Return [x, y] of the center of cell containing provided text 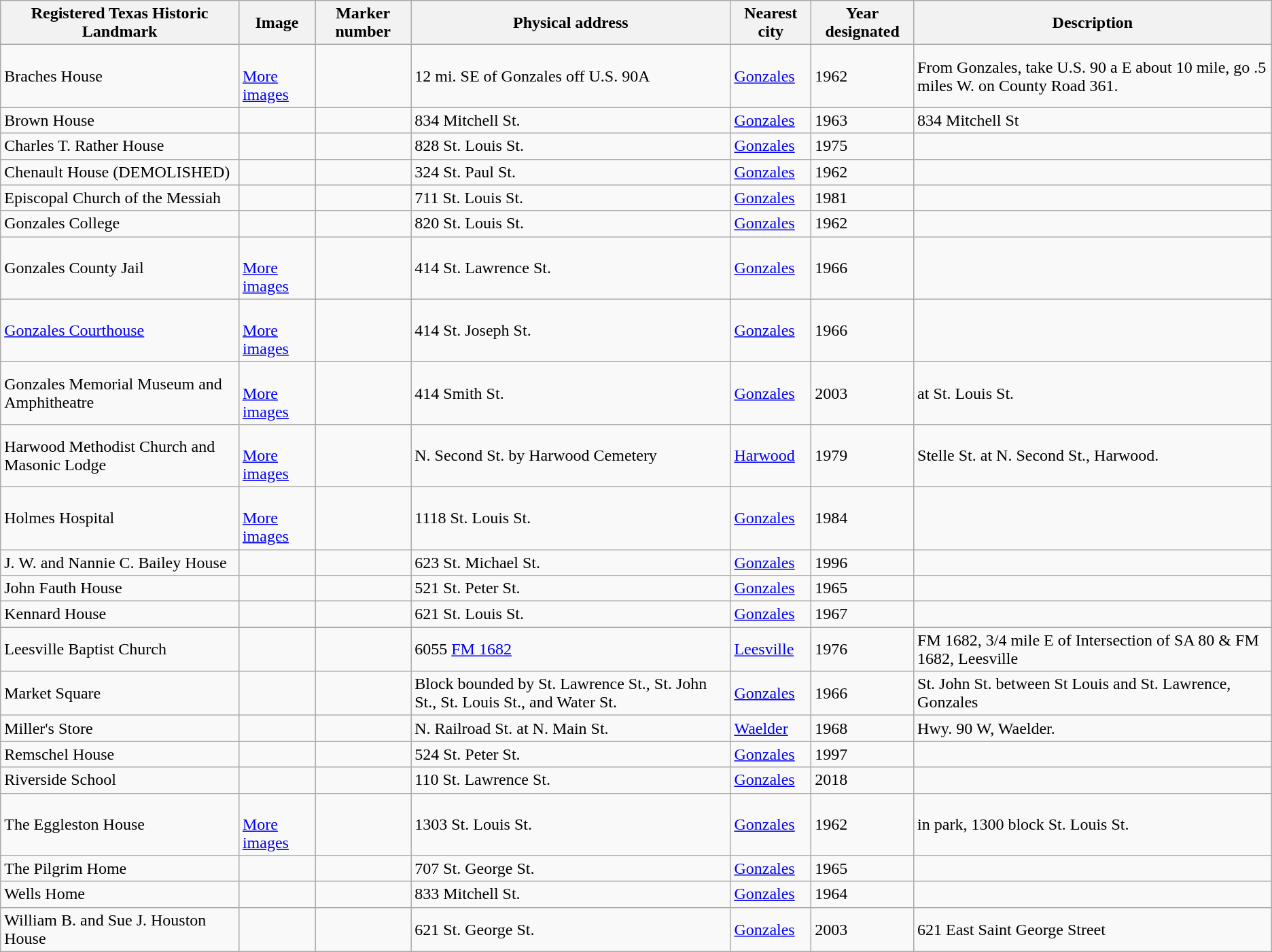
J. W. and Nannie C. Bailey House [120, 562]
Harwood [771, 455]
2018 [863, 780]
Gonzales County Jail [120, 268]
110 St. Lawrence St. [571, 780]
Registered Texas Historic Landmark [120, 23]
Gonzales Memorial Museum and Amphitheatre [120, 393]
1975 [863, 146]
The Pilgrim Home [120, 868]
1984 [863, 518]
From Gonzales, take U.S. 90 a E about 10 mile, go .5 miles W. on County Road 361. [1093, 76]
Description [1093, 23]
Leesville Baptist Church [120, 650]
1997 [863, 754]
1968 [863, 728]
1303 St. Louis St. [571, 824]
in park, 1300 block St. Louis St. [1093, 824]
Market Square [120, 693]
1981 [863, 198]
FM 1682, 3/4 mile E of Intersection of SA 80 & FM 1682, Leesville [1093, 650]
834 Mitchell St [1093, 120]
Wells Home [120, 894]
621 East Saint George Street [1093, 930]
324 St. Paul St. [571, 172]
Waelder [771, 728]
Stelle St. at N. Second St., Harwood. [1093, 455]
Leesville [771, 650]
The Eggleston House [120, 824]
621 St. Louis St. [571, 614]
Episcopal Church of the Messiah [120, 198]
711 St. Louis St. [571, 198]
Brown House [120, 120]
1963 [863, 120]
Kennard House [120, 614]
834 Mitchell St. [571, 120]
Braches House [120, 76]
707 St. George St. [571, 868]
Harwood Methodist Church and Masonic Lodge [120, 455]
N. Second St. by Harwood Cemetery [571, 455]
at St. Louis St. [1093, 393]
Year designated [863, 23]
Remschel House [120, 754]
1967 [863, 614]
1118 St. Louis St. [571, 518]
414 Smith St. [571, 393]
Image [277, 23]
St. John St. between St Louis and St. Lawrence, Gonzales [1093, 693]
524 St. Peter St. [571, 754]
Nearest city [771, 23]
Hwy. 90 W, Waelder. [1093, 728]
1976 [863, 650]
Gonzales Courthouse [120, 330]
Chenault House (DEMOLISHED) [120, 172]
521 St. Peter St. [571, 588]
Riverside School [120, 780]
1979 [863, 455]
Charles T. Rather House [120, 146]
Holmes Hospital [120, 518]
Marker number [363, 23]
William B. and Sue J. Houston House [120, 930]
N. Railroad St. at N. Main St. [571, 728]
833 Mitchell St. [571, 894]
Gonzales College [120, 224]
Block bounded by St. Lawrence St., St. John St., St. Louis St., and Water St. [571, 693]
414 St. Lawrence St. [571, 268]
828 St. Louis St. [571, 146]
1996 [863, 562]
1964 [863, 894]
Miller's Store [120, 728]
820 St. Louis St. [571, 224]
6055 FM 1682 [571, 650]
414 St. Joseph St. [571, 330]
623 St. Michael St. [571, 562]
621 St. George St. [571, 930]
12 mi. SE of Gonzales off U.S. 90A [571, 76]
Physical address [571, 23]
John Fauth House [120, 588]
